Pinpoint the cell where the given text exists, returning its [x, y] midpoint coordinate. 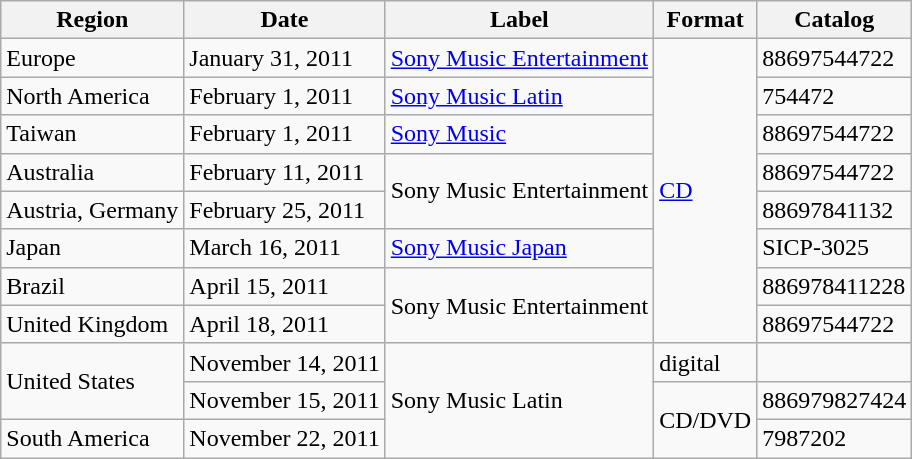
January 31, 2011 [284, 58]
South America [92, 438]
Catalog [834, 20]
CD [706, 191]
886978411228 [834, 286]
886979827424 [834, 400]
Sony Music Japan [519, 248]
Sony Music [519, 134]
November 15, 2011 [284, 400]
April 15, 2011 [284, 286]
March 16, 2011 [284, 248]
November 22, 2011 [284, 438]
digital [706, 362]
Taiwan [92, 134]
Brazil [92, 286]
Label [519, 20]
April 18, 2011 [284, 324]
November 14, 2011 [284, 362]
754472 [834, 96]
United States [92, 381]
Format [706, 20]
Region [92, 20]
SICP-3025 [834, 248]
February 11, 2011 [284, 172]
CD/DVD [706, 419]
Date [284, 20]
February 25, 2011 [284, 210]
Austria, Germany [92, 210]
7987202 [834, 438]
United Kingdom [92, 324]
North America [92, 96]
Australia [92, 172]
Japan [92, 248]
Europe [92, 58]
88697841132 [834, 210]
